Return the [x, y] coordinate for the center point of the cell that contains the specified text.  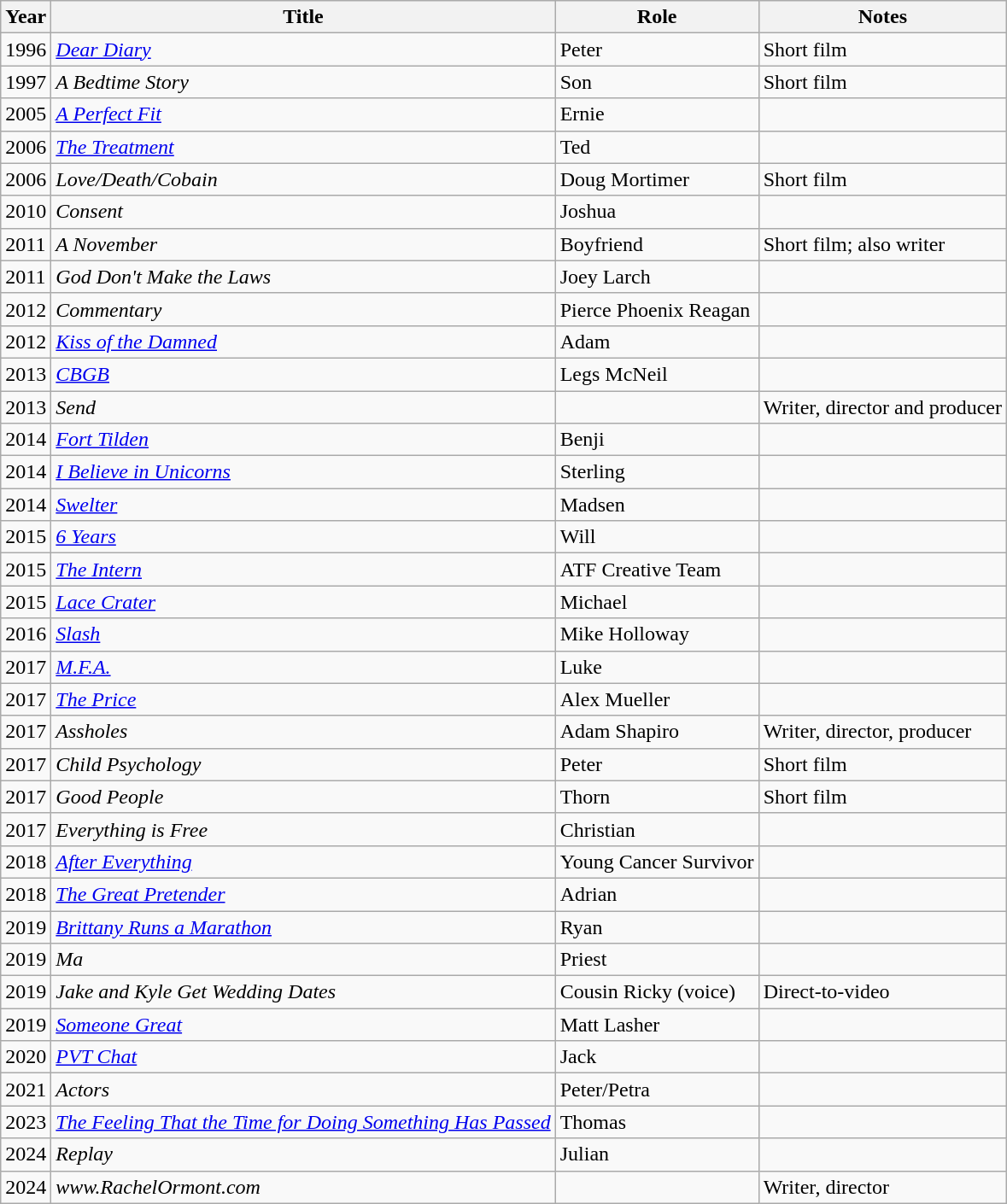
Short film; also writer [882, 244]
Adrian [657, 894]
Direct-to-video [882, 992]
Ryan [657, 926]
1996 [26, 50]
Pierce Phoenix Reagan [657, 309]
Son [657, 82]
Young Cancer Survivor [657, 862]
1997 [26, 82]
2020 [26, 1057]
Thorn [657, 797]
Good People [303, 797]
Sterling [657, 472]
Adam Shapiro [657, 732]
6 Years [303, 537]
Peter/Petra [657, 1090]
I Believe in Unicorns [303, 472]
Swelter [303, 505]
Kiss of the Damned [303, 342]
Commentary [303, 309]
Writer, director [882, 1187]
www.RachelOrmont.com [303, 1187]
Title [303, 17]
The Great Pretender [303, 894]
Madsen [657, 505]
Doug Mortimer [657, 179]
The Intern [303, 570]
Jake and Kyle Get Wedding Dates [303, 992]
The Price [303, 699]
Writer, director and producer [882, 407]
Everything is Free [303, 829]
Fort Tilden [303, 440]
Ernie [657, 114]
Jack [657, 1057]
Dear Diary [303, 50]
Joey Larch [657, 277]
Priest [657, 960]
A Perfect Fit [303, 114]
Actors [303, 1090]
2021 [26, 1090]
CBGB [303, 374]
Joshua [657, 212]
Ma [303, 960]
Adam [657, 342]
2023 [26, 1122]
Notes [882, 17]
Michael [657, 602]
Julian [657, 1154]
M.F.A. [303, 667]
Alex Mueller [657, 699]
After Everything [303, 862]
Legs McNeil [657, 374]
Child Psychology [303, 764]
Brittany Runs a Marathon [303, 926]
Will [657, 537]
A November [303, 244]
A Bedtime Story [303, 82]
Consent [303, 212]
Lace Crater [303, 602]
ATF Creative Team [657, 570]
2016 [26, 634]
2010 [26, 212]
Replay [303, 1154]
The Feeling That the Time for Doing Something Has Passed [303, 1122]
Thomas [657, 1122]
Matt Lasher [657, 1025]
Cousin Ricky (voice) [657, 992]
God Don't Make the Laws [303, 277]
Slash [303, 634]
Send [303, 407]
Luke [657, 667]
Christian [657, 829]
Boyfriend [657, 244]
The Treatment [303, 147]
Assholes [303, 732]
Role [657, 17]
Ted [657, 147]
Love/Death/Cobain [303, 179]
Mike Holloway [657, 634]
2005 [26, 114]
Someone Great [303, 1025]
Benji [657, 440]
Writer, director, producer [882, 732]
PVT Chat [303, 1057]
Year [26, 17]
